Identify which cell holds the provided text, then report its [x, y] central coordinate. 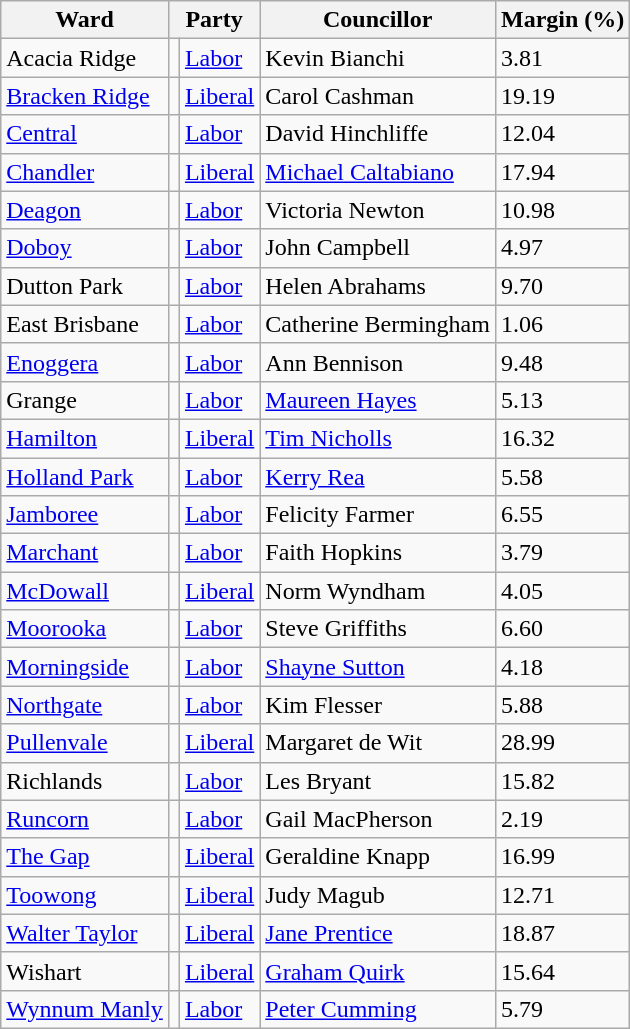
Shayne Sutton [378, 667]
Walter Taylor [85, 933]
Tim Nicholls [378, 438]
Hamilton [85, 438]
Moorooka [85, 629]
Toowong [85, 895]
Central [85, 134]
19.19 [562, 96]
Felicity Farmer [378, 515]
12.71 [562, 895]
4.97 [562, 248]
Norm Wyndham [378, 591]
Kerry Rea [378, 477]
Maureen Hayes [378, 400]
Ann Bennison [378, 362]
Les Bryant [378, 781]
David Hinchliffe [378, 134]
3.79 [562, 553]
Kevin Bianchi [378, 58]
Gail MacPherson [378, 819]
Kim Flesser [378, 705]
9.70 [562, 286]
Catherine Bermingham [378, 324]
Councillor [378, 20]
1.06 [562, 324]
6.60 [562, 629]
15.82 [562, 781]
16.32 [562, 438]
Chandler [85, 172]
Margaret de Wit [378, 743]
Deagon [85, 210]
Holland Park [85, 477]
16.99 [562, 857]
6.55 [562, 515]
Victoria Newton [378, 210]
10.98 [562, 210]
9.48 [562, 362]
4.18 [562, 667]
East Brisbane [85, 324]
18.87 [562, 933]
Jane Prentice [378, 933]
Northgate [85, 705]
Runcorn [85, 819]
15.64 [562, 971]
Carol Cashman [378, 96]
The Gap [85, 857]
Grange [85, 400]
Bracken Ridge [85, 96]
Judy Magub [378, 895]
Faith Hopkins [378, 553]
Dutton Park [85, 286]
Pullenvale [85, 743]
Party [214, 20]
Ward [85, 20]
5.58 [562, 477]
12.04 [562, 134]
Morningside [85, 667]
Margin (%) [562, 20]
28.99 [562, 743]
Enoggera [85, 362]
Steve Griffiths [378, 629]
2.19 [562, 819]
Geraldine Knapp [378, 857]
Acacia Ridge [85, 58]
John Campbell [378, 248]
Wishart [85, 971]
Graham Quirk [378, 971]
Michael Caltabiano [378, 172]
Marchant [85, 553]
Jamboree [85, 515]
Helen Abrahams [378, 286]
17.94 [562, 172]
Richlands [85, 781]
McDowall [85, 591]
Doboy [85, 248]
3.81 [562, 58]
5.88 [562, 705]
5.13 [562, 400]
5.79 [562, 1009]
4.05 [562, 591]
Wynnum Manly [85, 1009]
Peter Cumming [378, 1009]
